Return the [X, Y] coordinate for the center point of the cell that contains the specified text.  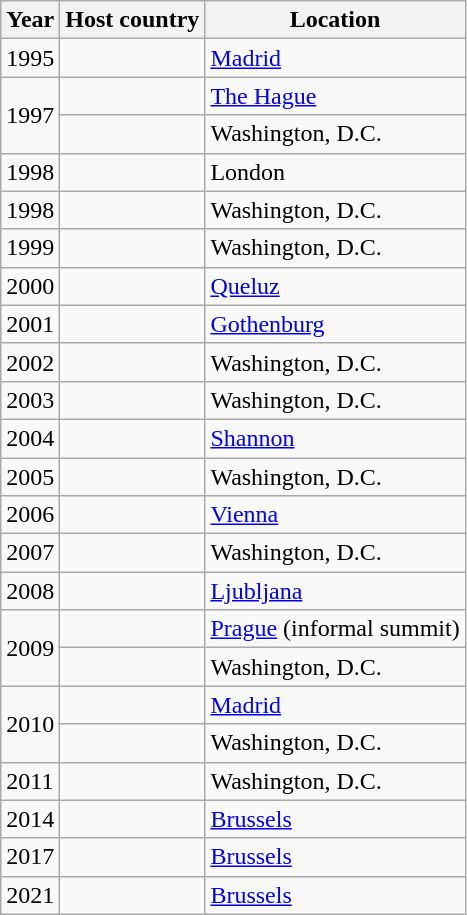
Gothenburg [335, 324]
2004 [30, 438]
2009 [30, 648]
2010 [30, 724]
2017 [30, 857]
Vienna [335, 515]
2000 [30, 286]
2021 [30, 895]
Queluz [335, 286]
2006 [30, 515]
2002 [30, 362]
Ljubljana [335, 591]
The Hague [335, 96]
2005 [30, 477]
1999 [30, 248]
Host country [132, 20]
Location [335, 20]
Shannon [335, 438]
London [335, 172]
1995 [30, 58]
Year [30, 20]
2007 [30, 553]
2011 [30, 781]
2014 [30, 819]
Prague (informal summit) [335, 629]
2008 [30, 591]
1997 [30, 115]
2003 [30, 400]
2001 [30, 324]
